Determine the [x, y] coordinate at the center of the cell enclosing the given text.  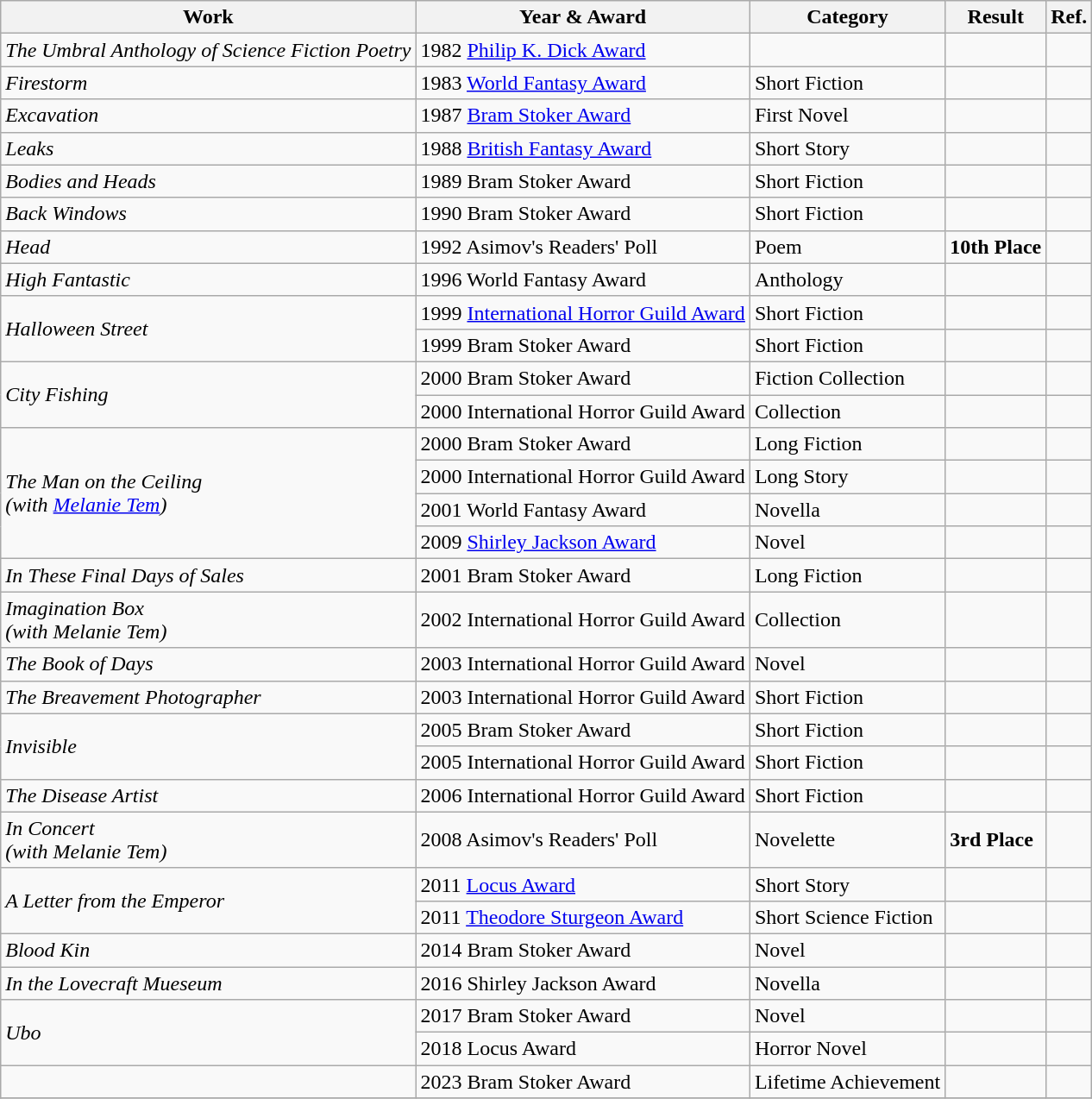
2001 World Fantasy Award [583, 510]
Leaks [209, 148]
1987 Bram Stoker Award [583, 116]
1990 Bram Stoker Award [583, 214]
Bodies and Heads [209, 181]
2005 International Horror Guild Award [583, 763]
High Fantastic [209, 279]
Firestorm [209, 83]
2011 Theodore Sturgeon Award [583, 917]
The Breavement Photographer [209, 697]
2017 Bram Stoker Award [583, 1016]
The Book of Days [209, 664]
Invisible [209, 746]
2005 Bram Stoker Award [583, 730]
In Concert(with Melanie Tem) [209, 840]
1999 International Horror Guild Award [583, 312]
1989 Bram Stoker Award [583, 181]
1983 World Fantasy Award [583, 83]
2008 Asimov's Readers' Poll [583, 840]
3rd Place [995, 840]
10th Place [995, 247]
Blood Kin [209, 950]
Lifetime Achievement [847, 1082]
The Disease Artist [209, 795]
Horror Novel [847, 1049]
Imagination Box(with Melanie Tem) [209, 619]
Ubo [209, 1033]
The Man on the Ceiling(with Melanie Tem) [209, 493]
City Fishing [209, 394]
The Umbral Anthology of Science Fiction Poetry [209, 50]
Excavation [209, 116]
1982 Philip K. Dick Award [583, 50]
2014 Bram Stoker Award [583, 950]
2009 Shirley Jackson Award [583, 543]
Result [995, 17]
1988 British Fantasy Award [583, 148]
Head [209, 247]
Poem [847, 247]
Halloween Street [209, 329]
1996 World Fantasy Award [583, 279]
Ref. [1070, 17]
1999 Bram Stoker Award [583, 345]
2006 International Horror Guild Award [583, 795]
First Novel [847, 116]
In the Lovecraft Mueseum [209, 983]
Work [209, 17]
Back Windows [209, 214]
Category [847, 17]
2023 Bram Stoker Award [583, 1082]
Long Story [847, 477]
In These Final Days of Sales [209, 575]
2018 Locus Award [583, 1049]
Fiction Collection [847, 378]
2002 International Horror Guild Award [583, 619]
2016 Shirley Jackson Award [583, 983]
A Letter from the Emperor [209, 901]
Novelette [847, 840]
1992 Asimov's Readers' Poll [583, 247]
Short Science Fiction [847, 917]
Year & Award [583, 17]
2001 Bram Stoker Award [583, 575]
Anthology [847, 279]
2011 Locus Award [583, 884]
